Search for the cell housing the specified text and yield its [x, y] center coordinate. 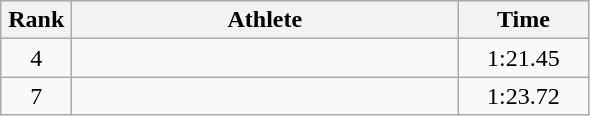
7 [36, 96]
Rank [36, 20]
1:23.72 [524, 96]
Athlete [265, 20]
1:21.45 [524, 58]
Time [524, 20]
4 [36, 58]
